For the text-containing cell, return its midpoint in (X, Y) coordinate format. 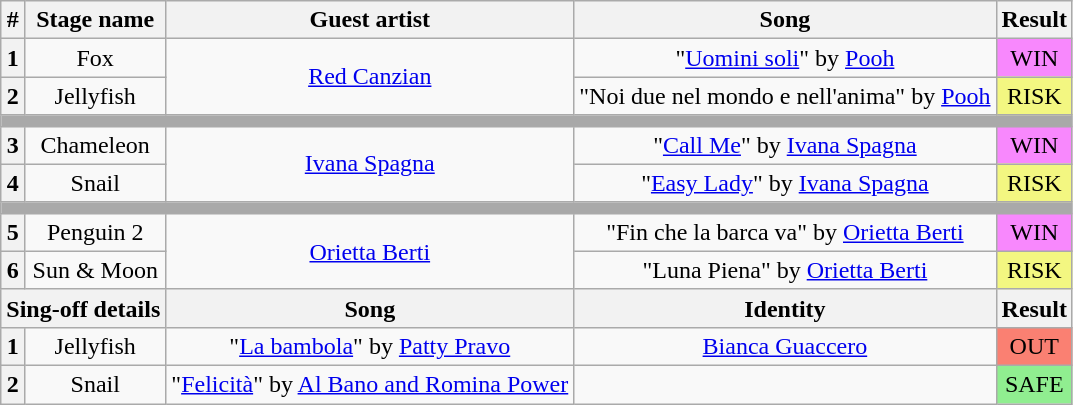
"La bambola" by Patty Pravo (370, 346)
Bianca Guaccero (785, 346)
Orietta Berti (370, 251)
Guest artist (370, 20)
"Luna Piena" by Orietta Berti (785, 270)
Sun & Moon (96, 270)
"Fin che la barca va" by Orietta Berti (785, 232)
"Uomini soli" by Pooh (785, 58)
Fox (96, 58)
OUT (1034, 346)
"Call Me" by Ivana Spagna (785, 145)
5 (13, 232)
4 (13, 183)
Penguin 2 (96, 232)
# (13, 20)
"Felicità" by Al Bano and Romina Power (370, 384)
Chameleon (96, 145)
Ivana Spagna (370, 164)
"Noi due nel mondo e nell'anima" by Pooh (785, 96)
Stage name (96, 20)
6 (13, 270)
Identity (785, 308)
Sing-off details (84, 308)
3 (13, 145)
"Easy Lady" by Ivana Spagna (785, 183)
Red Canzian (370, 77)
SAFE (1034, 384)
